Capture the cell that displays the provided text and extract its (x, y) central coordinate. 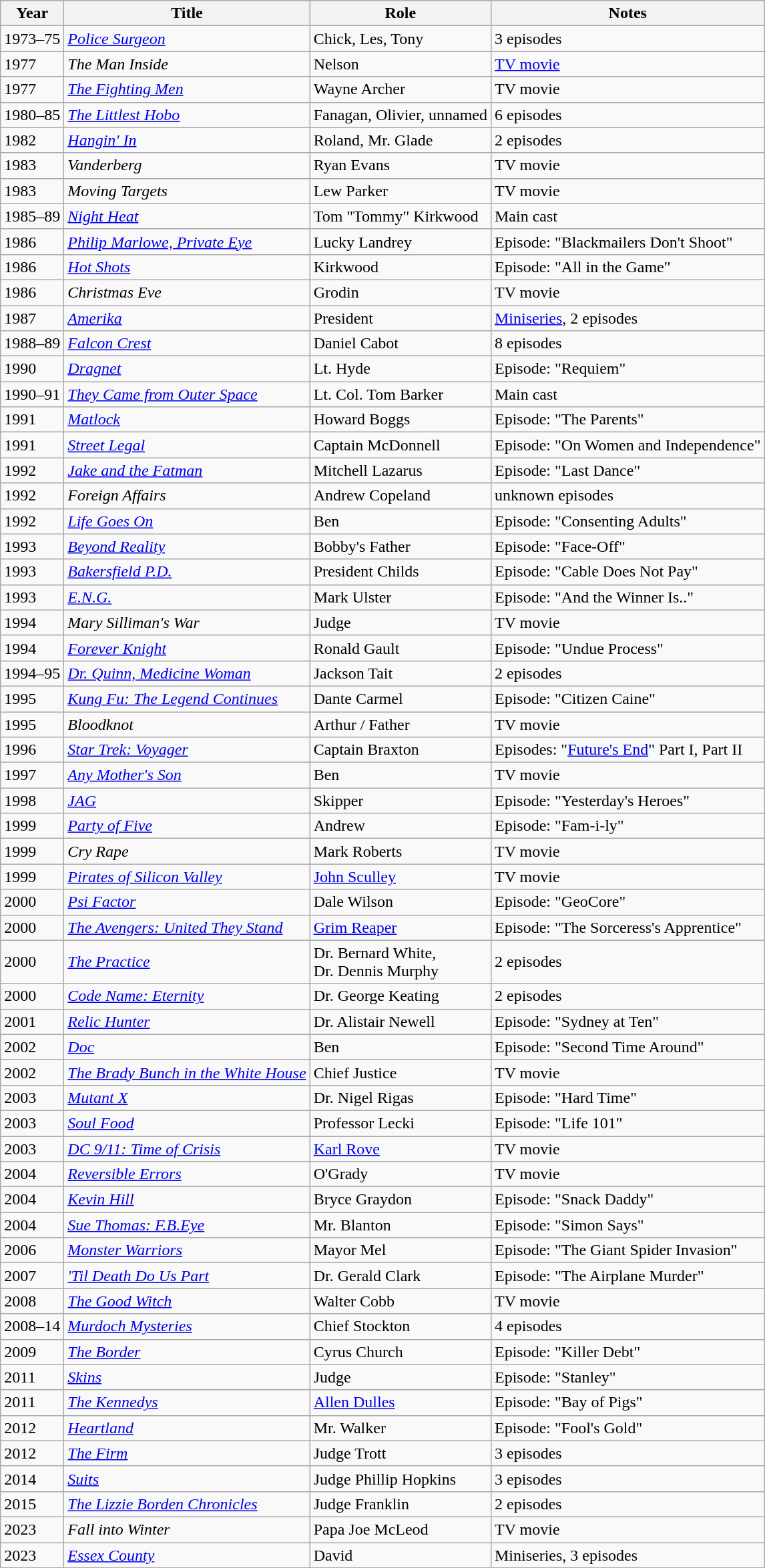
Episode: "Bay of Pigs" (627, 1403)
Philip Marlowe, Private Eye (187, 242)
1988–89 (32, 344)
Episode: "Second Time Around" (627, 1047)
Chick, Les, Tony (401, 39)
They Came from Outer Space (187, 394)
Lew Parker (401, 191)
The Kennedys (187, 1403)
Episode: "Citizen Caine" (627, 699)
Star Trek: Voyager (187, 750)
O'Grady (401, 1174)
Episode: "The Sorceress's Apprentice" (627, 927)
Episode: "Cable Does Not Pay" (627, 572)
Bobby's Father (401, 546)
JAG (187, 801)
Episode: "Fam-i-ly" (627, 826)
Walter Cobb (401, 1301)
Vanderberg (187, 165)
Daniel Cabot (401, 344)
E.N.G. (187, 597)
1996 (32, 750)
2014 (32, 1479)
2008–14 (32, 1326)
Judge Franklin (401, 1504)
Hangin' In (187, 140)
Monster Warriors (187, 1250)
Miniseries, 3 episodes (627, 1555)
Party of Five (187, 826)
1997 (32, 775)
Bryce Graydon (401, 1200)
Professor Lecki (401, 1123)
1998 (32, 801)
Episode: "Blackmailers Don't Shoot" (627, 242)
Howard Boggs (401, 420)
Dr. Bernard White,Dr. Dennis Murphy (401, 962)
Mr. Blanton (401, 1225)
The Firm (187, 1453)
2006 (32, 1250)
2015 (32, 1504)
4 episodes (627, 1326)
Dale Wilson (401, 902)
unknown episodes (627, 496)
The Border (187, 1352)
Kirkwood (401, 267)
Episode: "Undue Process" (627, 648)
Karl Rove (401, 1148)
Dragnet (187, 369)
1994–95 (32, 673)
Episode: "All in the Game" (627, 267)
Episode: "Yesterday's Heroes" (627, 801)
Andrew Copeland (401, 496)
Skipper (401, 801)
Wayne Archer (401, 89)
Andrew (401, 826)
The Lizzie Borden Chronicles (187, 1504)
Judge Phillip Hopkins (401, 1479)
Mayor Mel (401, 1250)
The Brady Bunch in the White House (187, 1072)
President (401, 318)
Jackson Tait (401, 673)
The Man Inside (187, 64)
Moving Targets (187, 191)
Forever Knight (187, 648)
Grodin (401, 292)
1987 (32, 318)
Dr. George Keating (401, 996)
1982 (32, 140)
Nelson (401, 64)
John Sculley (401, 877)
Episode: "The Parents" (627, 420)
Grim Reaper (401, 927)
2009 (32, 1352)
Captain McDonnell (401, 445)
Essex County (187, 1555)
Matlock (187, 420)
Episode: "And the Winner Is.." (627, 597)
Episode: "Simon Says" (627, 1225)
Episode: "Face-Off" (627, 546)
Episode: "The Giant Spider Invasion" (627, 1250)
Episode: "Consenting Adults" (627, 521)
Lt. Hyde (401, 369)
2007 (32, 1276)
Fanagan, Olivier, unnamed (401, 115)
1990–91 (32, 394)
The Good Witch (187, 1301)
Episodes: "Future's End" Part I, Part II (627, 750)
Episode: "Sydney at Ten" (627, 1022)
Beyond Reality (187, 546)
2001 (32, 1022)
Night Heat (187, 216)
Ronald Gault (401, 648)
Chief Justice (401, 1072)
Episode: "Last Dance" (627, 470)
Episode: "The Airplane Murder" (627, 1276)
Chief Stockton (401, 1326)
Mark Roberts (401, 851)
1990 (32, 369)
Street Legal (187, 445)
Roland, Mr. Glade (401, 140)
Bakersfield P.D. (187, 572)
Lucky Landrey (401, 242)
Episode: "Hard Time" (627, 1098)
The Practice (187, 962)
Episode: "Requiem" (627, 369)
2008 (32, 1301)
Christmas Eve (187, 292)
Reversible Errors (187, 1174)
Episode: "Stanley" (627, 1377)
Allen Dulles (401, 1403)
Mr. Walker (401, 1428)
Episode: "Killer Debt" (627, 1352)
Papa Joe McLeod (401, 1529)
Mary Silliman's War (187, 623)
Dr. Gerald Clark (401, 1276)
Notes (627, 13)
Bloodknot (187, 724)
Dr. Nigel Rigas (401, 1098)
Doc (187, 1047)
Kung Fu: The Legend Continues (187, 699)
Role (401, 13)
Pirates of Silicon Valley (187, 877)
Episode: "Fool's Gold" (627, 1428)
Lt. Col. Tom Barker (401, 394)
Episode: "Life 101" (627, 1123)
Dr. Alistair Newell (401, 1022)
1980–85 (32, 115)
President Childs (401, 572)
Any Mother's Son (187, 775)
Mutant X (187, 1098)
David (401, 1555)
Episode: "Snack Daddy" (627, 1200)
Dr. Quinn, Medicine Woman (187, 673)
Ryan Evans (401, 165)
Relic Hunter (187, 1022)
Soul Food (187, 1123)
Police Surgeon (187, 39)
6 episodes (627, 115)
Arthur / Father (401, 724)
Amerika (187, 318)
Skins (187, 1377)
Jake and the Fatman (187, 470)
The Littlest Hobo (187, 115)
Dante Carmel (401, 699)
Episode: "GeoCore" (627, 902)
The Avengers: United They Stand (187, 927)
Hot Shots (187, 267)
'Til Death Do Us Part (187, 1276)
1985–89 (32, 216)
Life Goes On (187, 521)
Sue Thomas: F.B.Eye (187, 1225)
Title (187, 13)
Cyrus Church (401, 1352)
Cry Rape (187, 851)
Judge Trott (401, 1453)
Code Name: Eternity (187, 996)
Tom "Tommy" Kirkwood (401, 216)
Mark Ulster (401, 597)
Fall into Winter (187, 1529)
DC 9/11: Time of Crisis (187, 1148)
Murdoch Mysteries (187, 1326)
Suits (187, 1479)
Kevin Hill (187, 1200)
Year (32, 13)
Episode: "On Women and Independence" (627, 445)
Psi Factor (187, 902)
8 episodes (627, 344)
Foreign Affairs (187, 496)
Miniseries, 2 episodes (627, 318)
Mitchell Lazarus (401, 470)
Captain Braxton (401, 750)
Heartland (187, 1428)
The Fighting Men (187, 89)
1973–75 (32, 39)
Falcon Crest (187, 344)
